Identify which cell holds the provided text, then report its [X, Y] central coordinate. 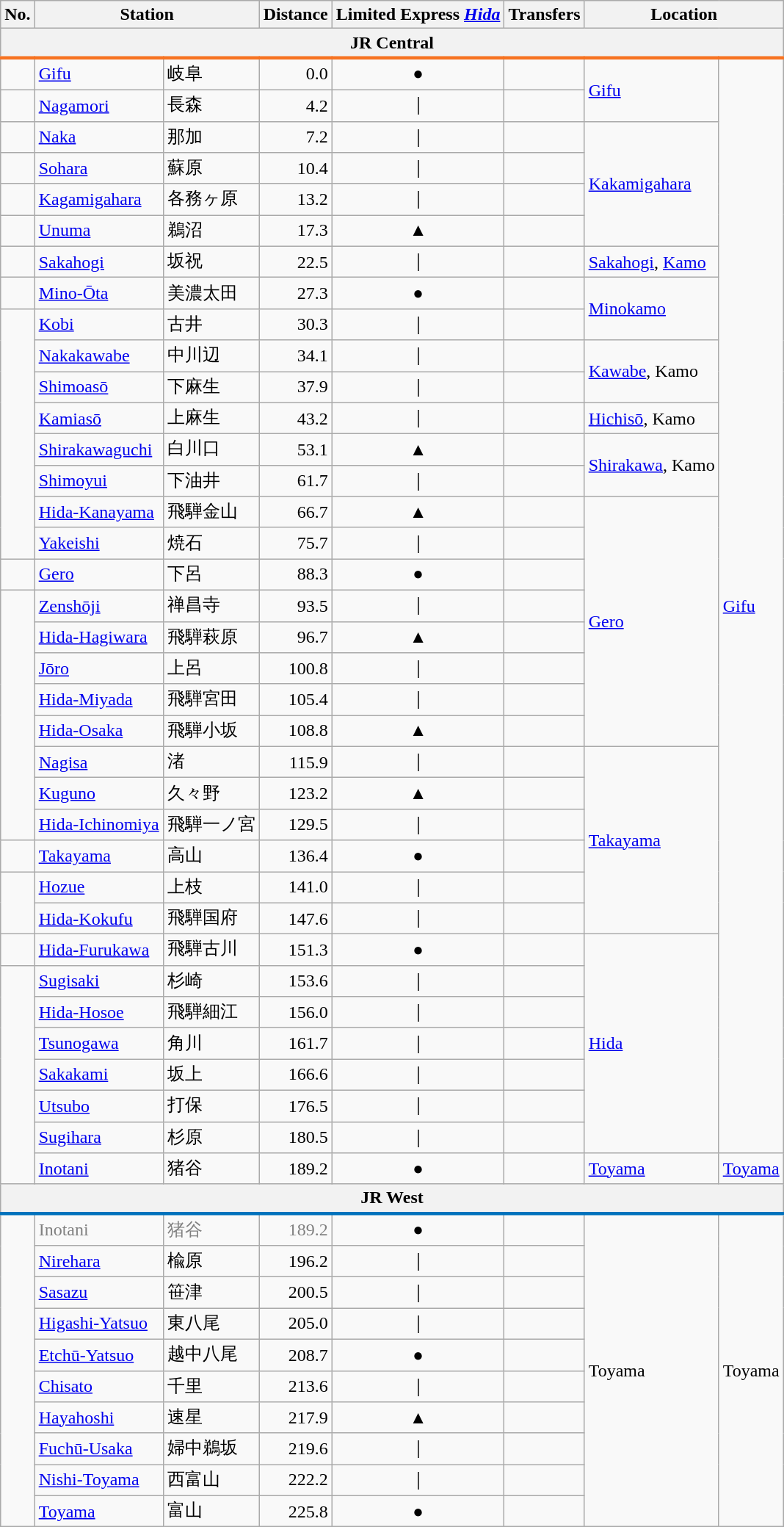
Naka [98, 137]
角川 [211, 1043]
61.7 [295, 480]
225.8 [295, 1512]
219.6 [295, 1448]
7.2 [295, 137]
Sasazu [98, 1293]
Hida-Hagiwara [98, 638]
Hayahoshi [98, 1418]
4.2 [295, 106]
Station [147, 15]
Sakahogi [98, 261]
Fuchū-Usaka [98, 1448]
上呂 [211, 668]
飛騨古川 [211, 950]
196.2 [295, 1262]
10.4 [295, 169]
27.3 [295, 294]
千里 [211, 1387]
Kobi [98, 325]
Hida-Hosoe [98, 1012]
108.8 [295, 732]
151.3 [295, 950]
笹津 [211, 1293]
坂祝 [211, 261]
Sohara [98, 169]
飛騨小坂 [211, 732]
Chisato [98, 1387]
Nirehara [98, 1262]
34.1 [295, 355]
0.0 [295, 73]
Nakakawabe [98, 355]
22.5 [295, 261]
Kuguno [98, 793]
43.2 [295, 419]
Hida [652, 1044]
婦中鵜坂 [211, 1448]
飛騨一ノ宮 [211, 824]
Limited Express Hida [418, 15]
JR Central [392, 43]
Hida-Furukawa [98, 950]
205.0 [295, 1324]
Sugisaki [98, 981]
Shirakawa, Kamo [652, 466]
Jōro [98, 668]
Hida-Kokufu [98, 918]
岐阜 [211, 73]
17.3 [295, 231]
156.0 [295, 1012]
各務ヶ原 [211, 200]
楡原 [211, 1262]
96.7 [295, 638]
Kamiasō [98, 419]
白川口 [211, 450]
飛騨金山 [211, 513]
Mino-Ōta [98, 294]
Yakeishi [98, 544]
Nishi-Toyama [98, 1481]
Hida-Osaka [98, 732]
長森 [211, 106]
富山 [211, 1512]
105.4 [295, 699]
213.6 [295, 1387]
161.7 [295, 1043]
Kawabe, Kamo [652, 372]
坂上 [211, 1075]
Hida-Miyada [98, 699]
Utsubo [98, 1106]
鵜沼 [211, 231]
杉原 [211, 1137]
147.6 [295, 918]
上麻生 [211, 419]
飛騨萩原 [211, 638]
Transfers [545, 15]
渚 [211, 762]
那加 [211, 137]
Sakahogi, Kamo [652, 261]
141.0 [295, 887]
217.9 [295, 1418]
蘇原 [211, 169]
越中八尾 [211, 1354]
Location [684, 15]
打保 [211, 1106]
Hida-Kanayama [98, 513]
100.8 [295, 668]
53.1 [295, 450]
No. [18, 15]
200.5 [295, 1293]
Shirakawaguchi [98, 450]
Hozue [98, 887]
飛騨国府 [211, 918]
Hida-Ichinomiya [98, 824]
下油井 [211, 480]
速星 [211, 1418]
Hichisō, Kamo [652, 419]
153.6 [295, 981]
Unuma [98, 231]
久々野 [211, 793]
180.5 [295, 1137]
30.3 [295, 325]
西富山 [211, 1481]
Shimoasō [98, 388]
焼石 [211, 544]
上枝 [211, 887]
杉崎 [211, 981]
Shimoyui [98, 480]
136.4 [295, 856]
115.9 [295, 762]
飛騨細江 [211, 1012]
Nagamori [98, 106]
Minokamo [652, 308]
Zenshōji [98, 605]
Etchū-Yatsuo [98, 1354]
66.7 [295, 513]
下呂 [211, 574]
222.2 [295, 1481]
美濃太田 [211, 294]
123.2 [295, 793]
Distance [295, 15]
13.2 [295, 200]
176.5 [295, 1106]
下麻生 [211, 388]
中川辺 [211, 355]
Higashi-Yatsuo [98, 1324]
75.7 [295, 544]
88.3 [295, 574]
37.9 [295, 388]
Sugihara [98, 1137]
高山 [211, 856]
129.5 [295, 824]
Kagamigahara [98, 200]
JR West [392, 1199]
Nagisa [98, 762]
Sakakami [98, 1075]
飛騨宮田 [211, 699]
禅昌寺 [211, 605]
93.5 [295, 605]
166.6 [295, 1075]
Tsunogawa [98, 1043]
古井 [211, 325]
208.7 [295, 1354]
Kakamigahara [652, 184]
東八尾 [211, 1324]
